Extract the (X, Y) coordinate from the center of the cell holding the provided text.  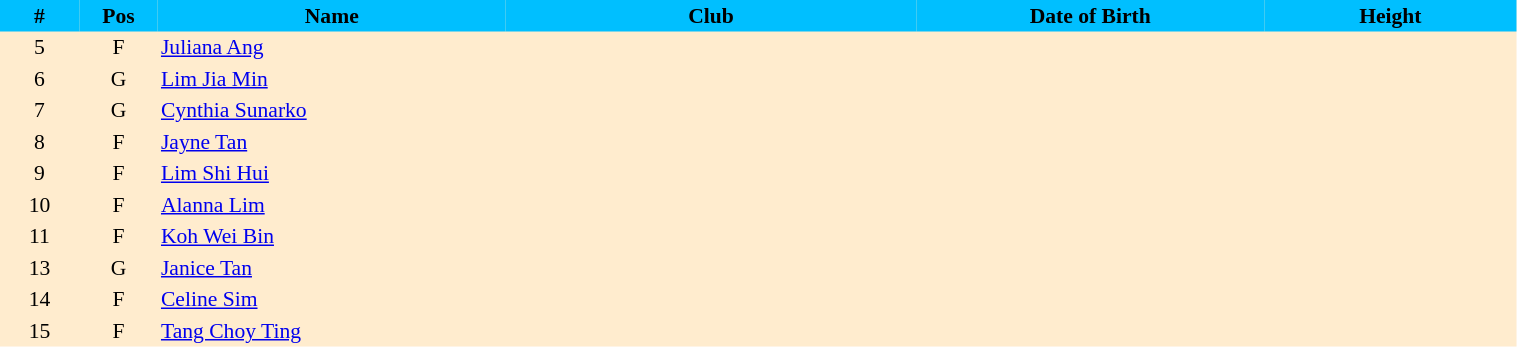
10 (40, 205)
Height (1390, 16)
5 (40, 48)
7 (40, 110)
Lim Jia Min (332, 79)
Lim Shi Hui (332, 174)
Date of Birth (1090, 16)
9 (40, 174)
11 (40, 236)
Cynthia Sunarko (332, 110)
Jayne Tan (332, 142)
Name (332, 16)
Pos (118, 16)
Club (712, 16)
Alanna Lim (332, 205)
13 (40, 268)
Tang Choy Ting (332, 331)
14 (40, 300)
8 (40, 142)
Koh Wei Bin (332, 236)
Juliana Ang (332, 48)
6 (40, 79)
Janice Tan (332, 268)
# (40, 16)
Celine Sim (332, 300)
15 (40, 331)
